Output the [X, Y] coordinate of the center of the cell containing the given text.  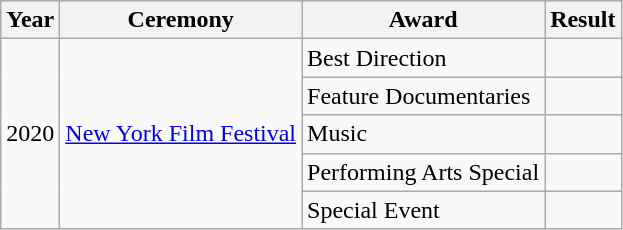
Music [424, 134]
Ceremony [181, 20]
Special Event [424, 210]
Best Direction [424, 58]
Result [583, 20]
2020 [30, 134]
Award [424, 20]
New York Film Festival [181, 134]
Year [30, 20]
Feature Documentaries [424, 96]
Performing Arts Special [424, 172]
